Scan for the cell matching the given text and deliver its [X, Y] coordinate at center. 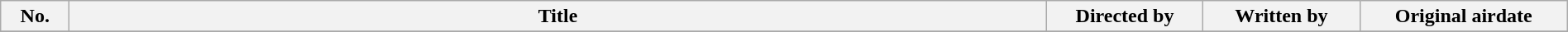
Original airdate [1464, 16]
Directed by [1125, 16]
No. [35, 16]
Written by [1282, 16]
Title [557, 16]
